Extract the [x, y] coordinate from the center of the cell holding the provided text.  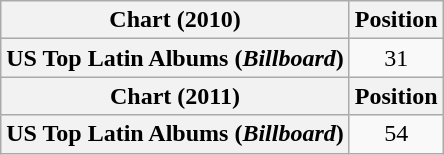
Chart (2010) [176, 20]
Chart (2011) [176, 96]
54 [396, 134]
31 [396, 58]
